Pinpoint the cell where the given text exists, returning its (x, y) midpoint coordinate. 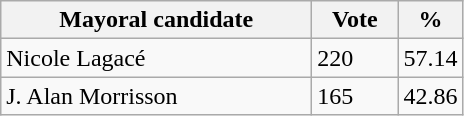
165 (355, 96)
J. Alan Morrisson (156, 96)
42.86 (430, 96)
% (430, 20)
220 (355, 58)
57.14 (430, 58)
Nicole Lagacé (156, 58)
Vote (355, 20)
Mayoral candidate (156, 20)
